Locate the cell with the specified text and output its (x, y) center coordinate. 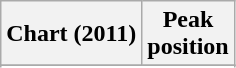
Chart (2011) (72, 34)
Peakposition (188, 34)
